Output the (X, Y) coordinate of the center of the cell containing the given text.  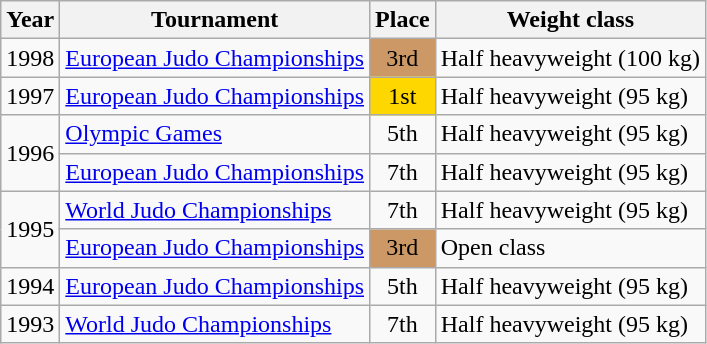
Year (30, 20)
Weight class (570, 20)
1996 (30, 153)
Half heavyweight (100 kg) (570, 58)
1995 (30, 229)
1997 (30, 96)
1998 (30, 58)
Olympic Games (215, 134)
1993 (30, 324)
1994 (30, 286)
Tournament (215, 20)
Open class (570, 248)
Place (403, 20)
1st (403, 96)
